Find where the given text appears and provide that cell's center as (x, y) coordinate. 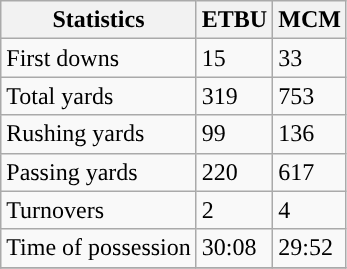
ETBU (234, 20)
Time of possession (99, 248)
4 (310, 210)
136 (310, 134)
Passing yards (99, 172)
220 (234, 172)
MCM (310, 20)
First downs (99, 58)
2 (234, 210)
Rushing yards (99, 134)
15 (234, 58)
99 (234, 134)
29:52 (310, 248)
30:08 (234, 248)
33 (310, 58)
617 (310, 172)
753 (310, 96)
Statistics (99, 20)
Turnovers (99, 210)
Total yards (99, 96)
319 (234, 96)
